Find where the given text appears and provide that cell's center as (X, Y) coordinate. 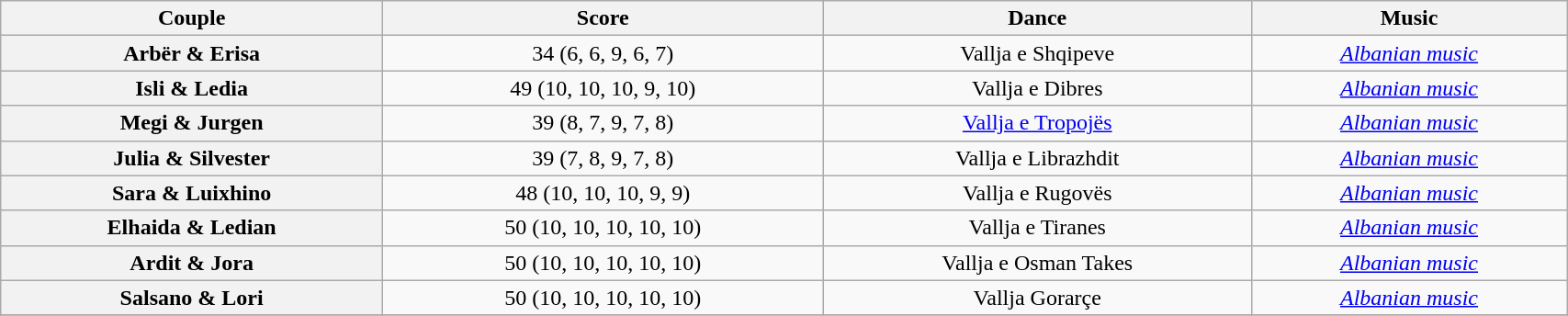
Vallja e Rugovës (1037, 193)
Salsano & Lori (192, 298)
Isli & Ledia (192, 88)
Dance (1037, 18)
Arbër & Erisa (192, 53)
Vallja e Osman Takes (1037, 263)
Vallja e Librazhdit (1037, 158)
Score (604, 18)
49 (10, 10, 10, 9, 10) (604, 88)
39 (7, 8, 9, 7, 8) (604, 158)
Couple (192, 18)
Elhaida & Ledian (192, 228)
Music (1409, 18)
Megi & Jurgen (192, 123)
Sara & Luixhino (192, 193)
Vallja e Dibres (1037, 88)
Ardit & Jora (192, 263)
39 (8, 7, 9, 7, 8) (604, 123)
Julia & Silvester (192, 158)
Vallja e Shqipeve (1037, 53)
Vallja Gorarçe (1037, 298)
Vallja e Tiranes (1037, 228)
48 (10, 10, 10, 9, 9) (604, 193)
Vallja e Tropojës (1037, 123)
34 (6, 6, 9, 6, 7) (604, 53)
